Scan for the cell matching the given text and deliver its [x, y] coordinate at center. 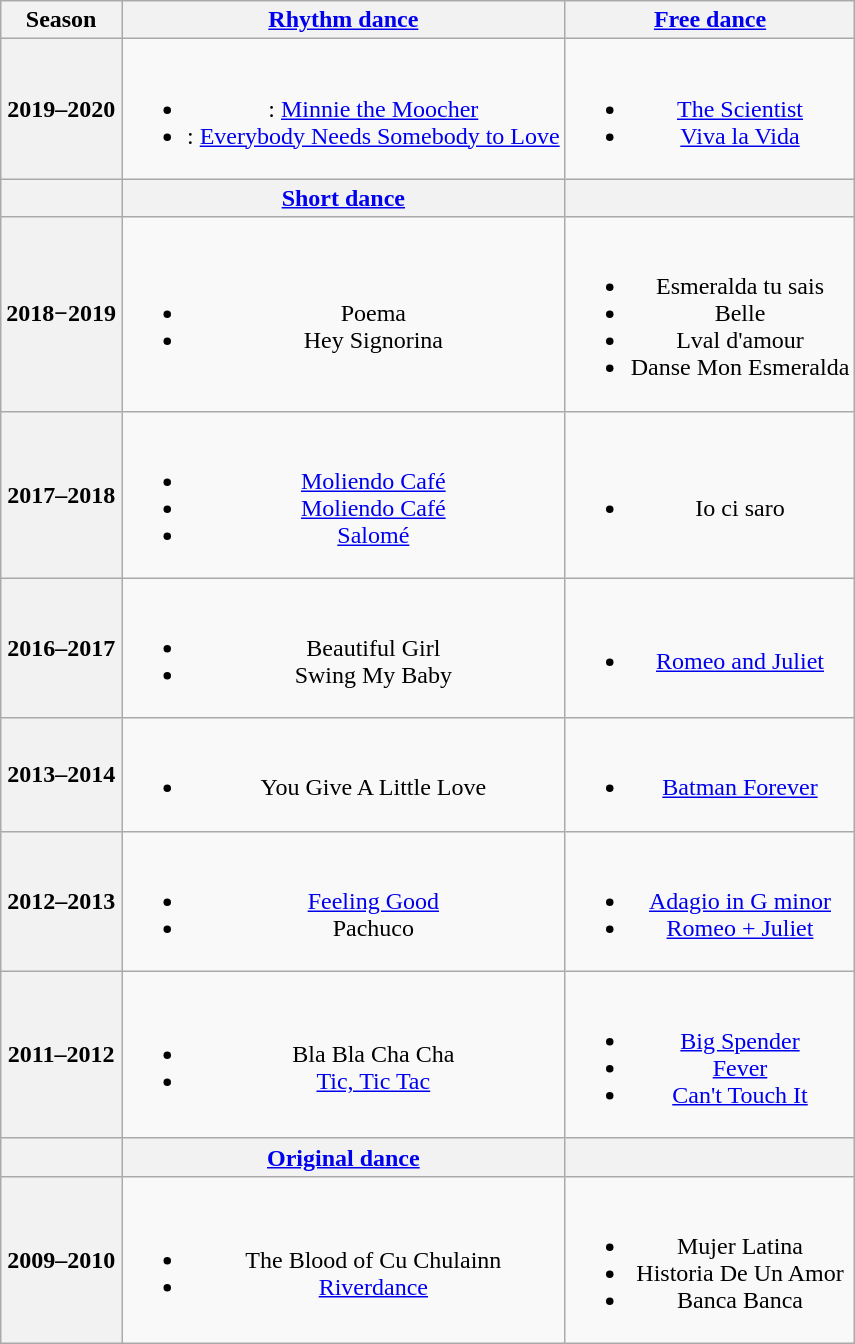
Rhythm dance [344, 20]
: Minnie the Moocher: Everybody Needs Somebody to Love [344, 109]
Bla Bla Cha Cha Tic, Tic Tac [344, 1054]
2016–2017 [62, 648]
2011–2012 [62, 1054]
2013–2014 [62, 774]
Io ci saro [710, 494]
The Blood of Cu ChulainnRiverdance [344, 1260]
Season [62, 20]
2019–2020 [62, 109]
Free dance [710, 20]
2009–2010 [62, 1260]
2018−2019 [62, 314]
Esmeralda tu sais Belle Lval d'amour Danse Mon Esmeralda [710, 314]
2017–2018 [62, 494]
Romeo and Juliet [710, 648]
Moliendo Café Moliendo Café Salomé [344, 494]
Beautiful Girl Swing My Baby [344, 648]
Adagio in G minor Romeo + Juliet [710, 901]
You Give A Little Love [344, 774]
Short dance [344, 198]
Poema Hey Signorina [344, 314]
The Scientist Viva la Vida [710, 109]
Mujer Latina Historia De Un Amor Banca Banca [710, 1260]
Feeling Good Pachuco [344, 901]
Big Spender Fever Can't Touch It [710, 1054]
2012–2013 [62, 901]
Batman Forever [710, 774]
Original dance [344, 1157]
